Extract the [x, y] coordinate from the center of the cell holding the provided text.  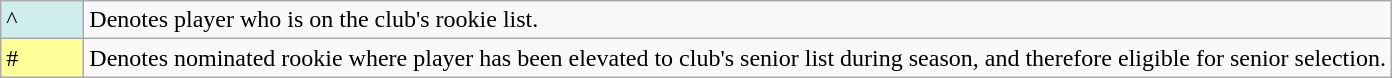
Denotes nominated rookie where player has been elevated to club's senior list during season, and therefore eligible for senior selection. [738, 58]
^ [42, 20]
Denotes player who is on the club's rookie list. [738, 20]
# [42, 58]
